Pinpoint the cell where the given text exists, returning its (X, Y) midpoint coordinate. 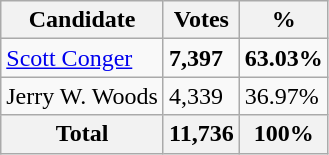
63.03% (284, 58)
11,736 (201, 134)
4,339 (201, 96)
% (284, 20)
36.97% (284, 96)
Jerry W. Woods (82, 96)
Votes (201, 20)
Candidate (82, 20)
Total (82, 134)
7,397 (201, 58)
Scott Conger (82, 58)
100% (284, 134)
